Output the (x, y) coordinate of the center of the cell containing the given text.  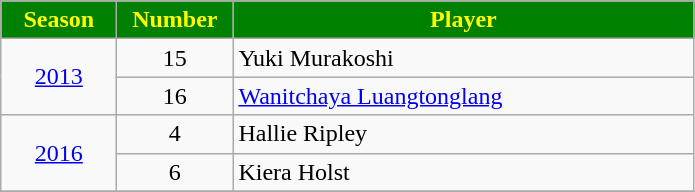
2013 (59, 77)
Wanitchaya Luangtonglang (464, 96)
Season (59, 20)
Kiera Holst (464, 172)
16 (175, 96)
2016 (59, 153)
6 (175, 172)
4 (175, 134)
Yuki Murakoshi (464, 58)
Player (464, 20)
15 (175, 58)
Hallie Ripley (464, 134)
Number (175, 20)
